Return the [x, y] coordinate for the center point of the cell that contains the specified text.  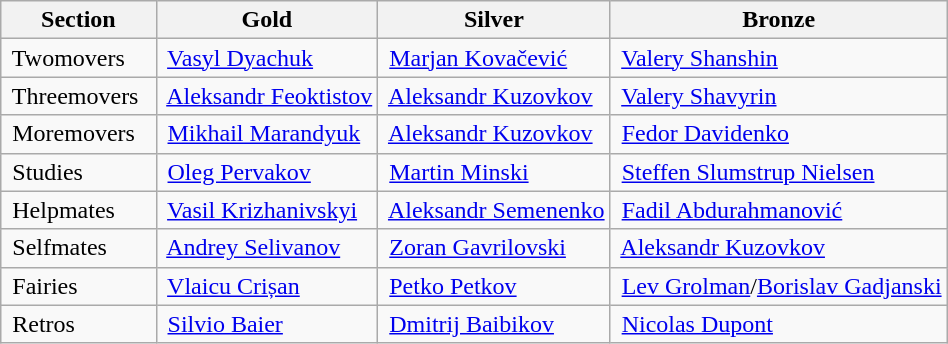
Andrey Selivanov [267, 248]
Threemovers [78, 96]
Fadil Abdurahmanović [778, 210]
Oleg Pervakov [267, 172]
Fairies [78, 286]
Vlaicu Crișan [267, 286]
Steffen Slumstrup Nielsen [778, 172]
Valery Shanshin [778, 58]
Selfmates [78, 248]
Vasyl Dyachuk [267, 58]
Lev Grolman/Borislav Gadjanski [778, 286]
Mikhail Marandyuk [267, 134]
Silver [494, 20]
Martin Minski [494, 172]
Retros [78, 324]
Twomovers [78, 58]
Moremovers [78, 134]
Zoran Gavrilovski [494, 248]
Marjan Kovačević [494, 58]
Valery Shavyrin [778, 96]
Petko Petkov [494, 286]
Silvio Baier [267, 324]
Gold [267, 20]
Aleksandr Semenenko [494, 210]
Nicolas Dupont [778, 324]
Section [78, 20]
Helpmates [78, 210]
Fedor Davidenko [778, 134]
Vasil Krizhanivskyi [267, 210]
Aleksandr Feoktistov [267, 96]
Dmitrij Baibikov [494, 324]
Studies [78, 172]
Bronze [778, 20]
